Capture the cell that displays the provided text and extract its [X, Y] central coordinate. 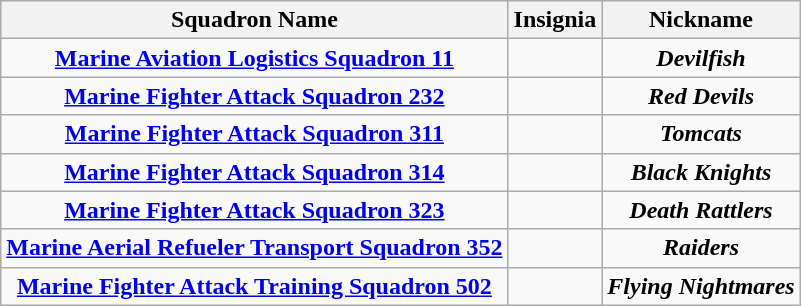
Black Knights [701, 172]
Devilfish [701, 58]
Flying Nightmares [701, 286]
Tomcats [701, 134]
Death Rattlers [701, 210]
Red Devils [701, 96]
Marine Fighter Attack Squadron 314 [254, 172]
Insignia [555, 20]
Squadron Name [254, 20]
Marine Fighter Attack Squadron 311 [254, 134]
Marine Fighter Attack Squadron 232 [254, 96]
Marine Aviation Logistics Squadron 11 [254, 58]
Raiders [701, 248]
Marine Aerial Refueler Transport Squadron 352 [254, 248]
Nickname [701, 20]
Marine Fighter Attack Squadron 323 [254, 210]
Marine Fighter Attack Training Squadron 502 [254, 286]
